Extract the (x, y) coordinate from the center of the cell holding the provided text.  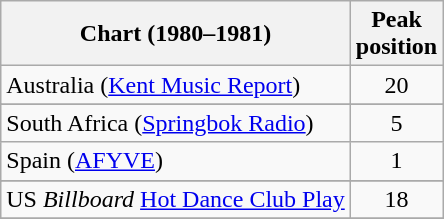
1 (396, 161)
South Africa (Springbok Radio) (176, 123)
Peakposition (396, 34)
Chart (1980–1981) (176, 34)
Australia (Kent Music Report) (176, 85)
20 (396, 85)
18 (396, 199)
5 (396, 123)
US Billboard Hot Dance Club Play (176, 199)
Spain (AFYVE) (176, 161)
